Output the (x, y) coordinate of the center of the cell containing the given text.  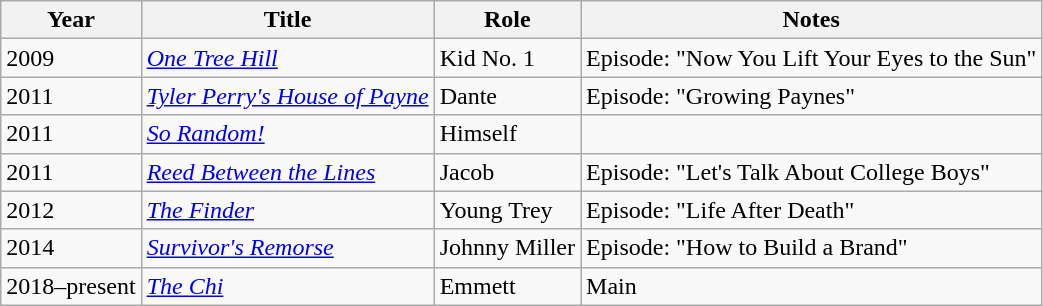
The Chi (288, 286)
Himself (507, 134)
2018–present (71, 286)
2009 (71, 58)
Title (288, 20)
Reed Between the Lines (288, 172)
Episode: "Let's Talk About College Boys" (812, 172)
Episode: "Now You Lift Your Eyes to the Sun" (812, 58)
Kid No. 1 (507, 58)
Year (71, 20)
Episode: "Life After Death" (812, 210)
Johnny Miller (507, 248)
Emmett (507, 286)
Role (507, 20)
Survivor's Remorse (288, 248)
2014 (71, 248)
Jacob (507, 172)
One Tree Hill (288, 58)
2012 (71, 210)
Tyler Perry's House of Payne (288, 96)
The Finder (288, 210)
Notes (812, 20)
Episode: "How to Build a Brand" (812, 248)
So Random! (288, 134)
Main (812, 286)
Episode: "Growing Paynes" (812, 96)
Young Trey (507, 210)
Dante (507, 96)
